For the text-containing cell, return its midpoint in [X, Y] coordinate format. 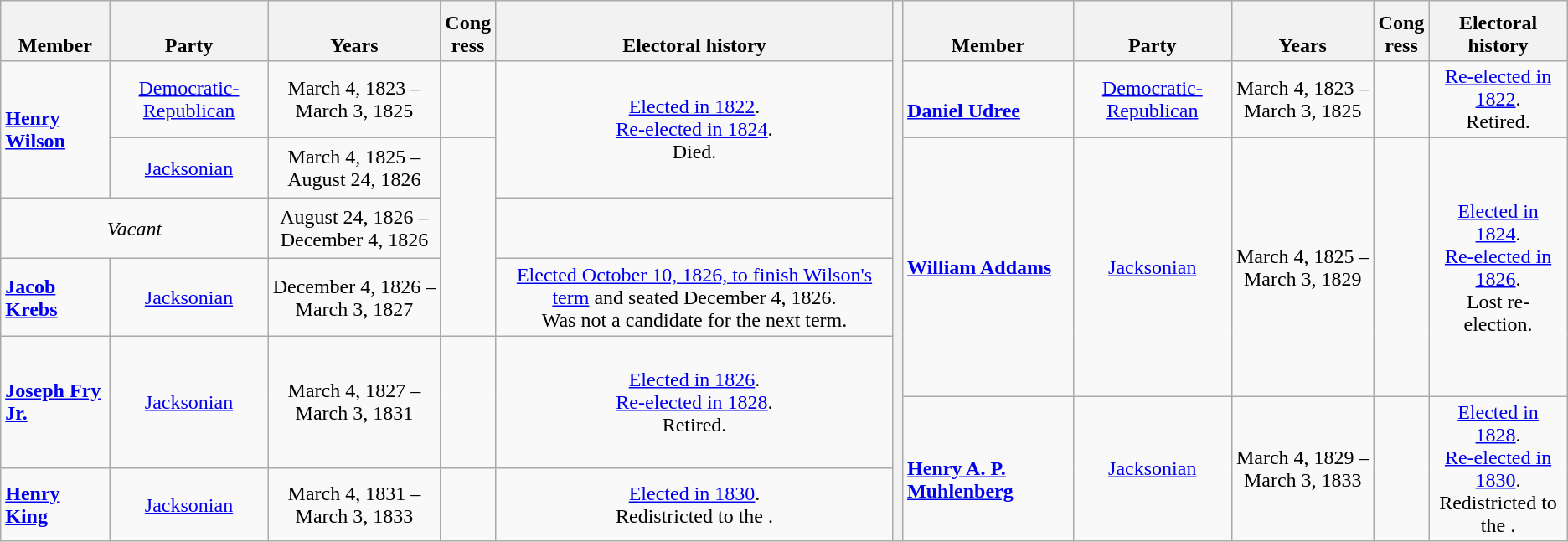
Vacant [134, 229]
Joseph Fry Jr. [55, 402]
Elected October 10, 1826, to finish Wilson's term and seated December 4, 1826.Was not a candidate for the next term. [695, 297]
William Addams [988, 267]
Daniel Udree [988, 100]
March 4, 1829 –March 3, 1833 [1302, 469]
March 4, 1825 –March 3, 1829 [1302, 267]
Jacob Krebs [55, 297]
Elected in 1824.Re-elected in 1826.Lost re-election. [1498, 267]
Henry Wilson [55, 130]
Henry King [55, 504]
Elected in 1822.Re-elected in 1824.Died. [695, 130]
March 4, 1827 –March 3, 1831 [354, 402]
Elected in 1828.Re-elected in 1830.Redistricted to the . [1498, 469]
Re-elected in 1822.Retired. [1498, 100]
Henry A. P. Muhlenberg [988, 469]
Elected in 1830.Redistricted to the . [695, 504]
March 4, 1825 –August 24, 1826 [354, 168]
Elected in 1826.Re-elected in 1828.Retired. [695, 402]
December 4, 1826 –March 3, 1827 [354, 297]
August 24, 1826 –December 4, 1826 [354, 229]
March 4, 1831 –March 3, 1833 [354, 504]
